Output the [X, Y] coordinate of the center of the cell containing the given text.  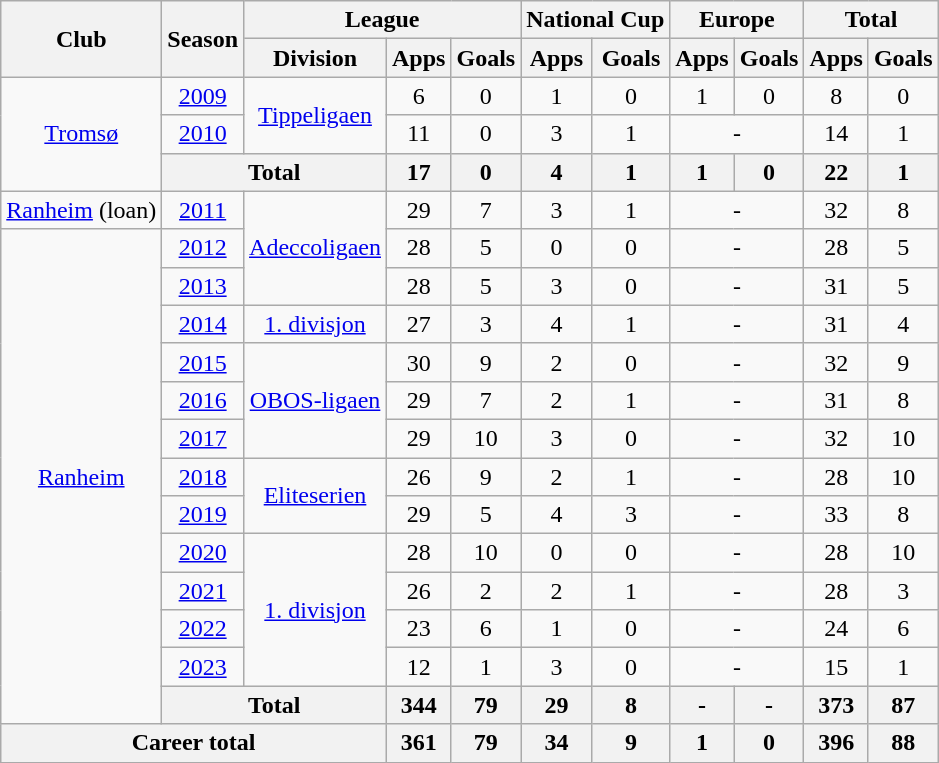
23 [419, 629]
2010 [203, 134]
2011 [203, 210]
Ranheim [82, 476]
Season [203, 39]
Eliteserien [316, 496]
14 [836, 134]
2018 [203, 477]
2021 [203, 591]
396 [836, 743]
Career total [194, 743]
2016 [203, 400]
OBOS-ligaen [316, 400]
88 [903, 743]
2013 [203, 286]
2020 [203, 553]
Ranheim (loan) [82, 210]
National Cup [596, 20]
2017 [203, 438]
373 [836, 705]
30 [419, 362]
Club [82, 39]
2012 [203, 248]
27 [419, 324]
24 [836, 629]
Adeccoligaen [316, 248]
League [382, 20]
22 [836, 172]
2014 [203, 324]
344 [419, 705]
15 [836, 667]
Europe [737, 20]
11 [419, 134]
2015 [203, 362]
12 [419, 667]
34 [557, 743]
2009 [203, 96]
2022 [203, 629]
17 [419, 172]
Tippeligaen [316, 115]
Tromsø [82, 134]
87 [903, 705]
361 [419, 743]
2023 [203, 667]
2019 [203, 515]
33 [836, 515]
Division [316, 58]
